Capture the cell that displays the provided text and extract its [x, y] central coordinate. 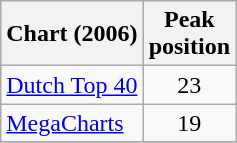
MegaCharts [72, 123]
Peakposition [189, 34]
Dutch Top 40 [72, 85]
19 [189, 123]
23 [189, 85]
Chart (2006) [72, 34]
